Provide the [X, Y] coordinate of the cell's center where the given text is located.  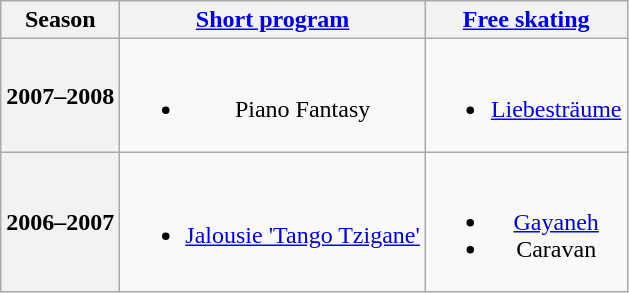
Free skating [526, 20]
2007–2008 [60, 96]
Jalousie 'Tango Tzigane' [273, 222]
Short program [273, 20]
2006–2007 [60, 222]
Piano Fantasy [273, 96]
Gayaneh Caravan [526, 222]
Season [60, 20]
Liebesträume [526, 96]
